Scan for the cell matching the given text and deliver its (X, Y) coordinate at center. 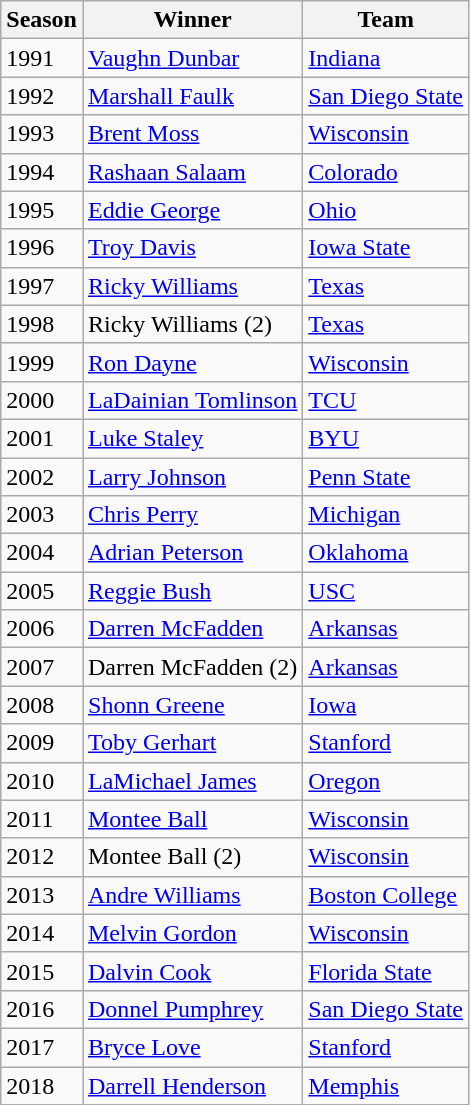
Melvin Gordon (192, 933)
Memphis (386, 1085)
Florida State (386, 971)
Penn State (386, 477)
Colorado (386, 172)
Eddie George (192, 210)
TCU (386, 400)
BYU (386, 438)
2011 (42, 819)
1999 (42, 362)
2004 (42, 553)
Larry Johnson (192, 477)
2016 (42, 1009)
LaMichael James (192, 781)
Montee Ball (192, 819)
2007 (42, 667)
2009 (42, 743)
Vaughn Dunbar (192, 58)
2003 (42, 515)
2010 (42, 781)
Brent Moss (192, 134)
Ricky Williams (2) (192, 324)
2014 (42, 933)
Darrell Henderson (192, 1085)
Montee Ball (2) (192, 857)
Andre Williams (192, 895)
1992 (42, 96)
Reggie Bush (192, 591)
Dalvin Cook (192, 971)
2008 (42, 705)
Ohio (386, 210)
2012 (42, 857)
1996 (42, 248)
USC (386, 591)
Iowa (386, 705)
Oklahoma (386, 553)
2013 (42, 895)
Oregon (386, 781)
Donnel Pumphrey (192, 1009)
1998 (42, 324)
Troy Davis (192, 248)
Boston College (386, 895)
Team (386, 20)
2002 (42, 477)
Darren McFadden (2) (192, 667)
2005 (42, 591)
1993 (42, 134)
Adrian Peterson (192, 553)
Shonn Greene (192, 705)
Marshall Faulk (192, 96)
Darren McFadden (192, 629)
Luke Staley (192, 438)
Ricky Williams (192, 286)
Winner (192, 20)
1994 (42, 172)
2015 (42, 971)
2001 (42, 438)
2018 (42, 1085)
Season (42, 20)
Iowa State (386, 248)
1997 (42, 286)
2006 (42, 629)
Toby Gerhart (192, 743)
Ron Dayne (192, 362)
2000 (42, 400)
2017 (42, 1047)
Rashaan Salaam (192, 172)
LaDainian Tomlinson (192, 400)
Bryce Love (192, 1047)
1995 (42, 210)
Indiana (386, 58)
Michigan (386, 515)
1991 (42, 58)
Chris Perry (192, 515)
